Return (x, y) of the center of cell containing provided text 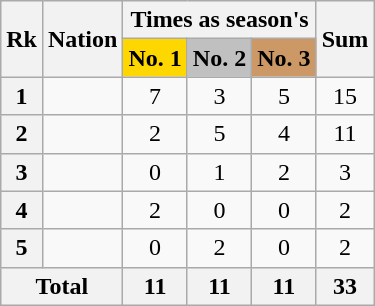
15 (345, 96)
Rk (22, 39)
No. 3 (284, 58)
Sum (345, 39)
No. 1 (155, 58)
Total (62, 286)
7 (155, 96)
Times as season's (220, 20)
33 (345, 286)
Nation (82, 39)
No. 2 (219, 58)
